Output the [X, Y] coordinate of the center of the cell containing the given text.  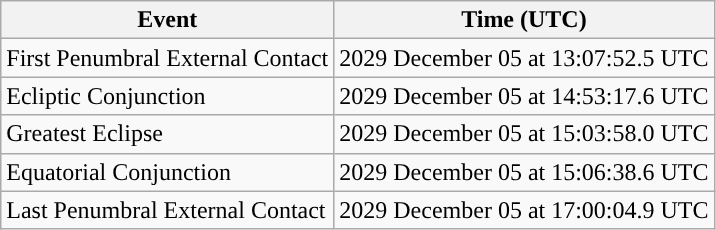
2029 December 05 at 17:00:04.9 UTC [524, 210]
2029 December 05 at 15:06:38.6 UTC [524, 172]
Event [168, 20]
2029 December 05 at 13:07:52.5 UTC [524, 58]
Time (UTC) [524, 20]
Last Penumbral External Contact [168, 210]
Ecliptic Conjunction [168, 96]
2029 December 05 at 15:03:58.0 UTC [524, 134]
First Penumbral External Contact [168, 58]
2029 December 05 at 14:53:17.6 UTC [524, 96]
Equatorial Conjunction [168, 172]
Greatest Eclipse [168, 134]
